Locate the cell with the specified text and output its [x, y] center coordinate. 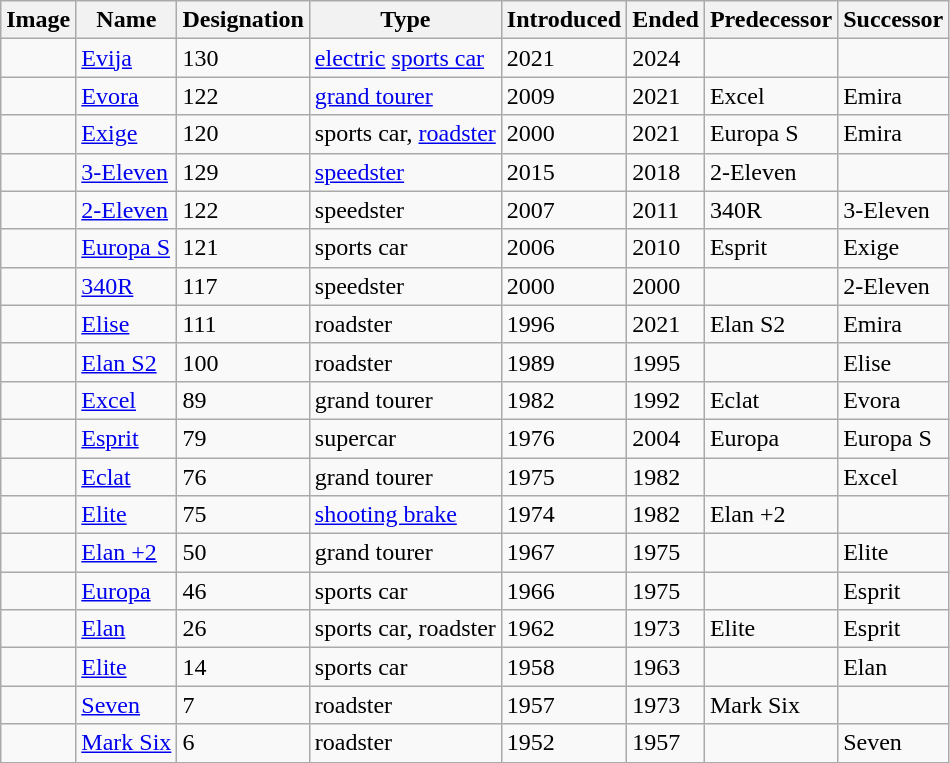
14 [243, 667]
2009 [564, 96]
1995 [666, 362]
7 [243, 705]
50 [243, 553]
79 [243, 438]
2018 [666, 172]
Introduced [564, 20]
2006 [564, 248]
2004 [666, 438]
electric sports car [405, 58]
supercar [405, 438]
2015 [564, 172]
6 [243, 743]
Name [126, 20]
shooting brake [405, 515]
76 [243, 477]
2011 [666, 210]
1989 [564, 362]
129 [243, 172]
1952 [564, 743]
Successor [894, 20]
1996 [564, 324]
130 [243, 58]
Ended [666, 20]
Image [38, 20]
121 [243, 248]
Evija [126, 58]
2024 [666, 58]
1962 [564, 629]
2010 [666, 248]
26 [243, 629]
1958 [564, 667]
1963 [666, 667]
117 [243, 286]
Predecessor [770, 20]
1966 [564, 591]
1992 [666, 400]
100 [243, 362]
1967 [564, 553]
75 [243, 515]
89 [243, 400]
2007 [564, 210]
1974 [564, 515]
Type [405, 20]
111 [243, 324]
Designation [243, 20]
46 [243, 591]
1976 [564, 438]
120 [243, 134]
